Pinpoint the cell where the given text exists, returning its (X, Y) midpoint coordinate. 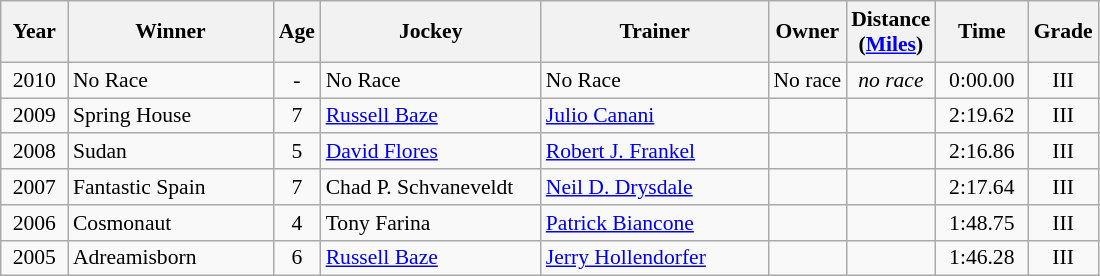
1:48.75 (982, 223)
6 (297, 258)
Robert J. Frankel (655, 152)
2007 (34, 187)
Chad P. Schvaneveldt (431, 187)
Neil D. Drysdale (655, 187)
Tony Farina (431, 223)
4 (297, 223)
Cosmonaut (170, 223)
David Flores (431, 152)
Fantastic Spain (170, 187)
Sudan (170, 152)
2005 (34, 258)
Owner (807, 32)
No race (807, 80)
Jockey (431, 32)
Age (297, 32)
Grade (1063, 32)
Adreamisborn (170, 258)
- (297, 80)
Patrick Biancone (655, 223)
Jerry Hollendorfer (655, 258)
2010 (34, 80)
Winner (170, 32)
2:16.86 (982, 152)
Julio Canani (655, 116)
Spring House (170, 116)
no race (890, 80)
2008 (34, 152)
2009 (34, 116)
1:46.28 (982, 258)
2:17.64 (982, 187)
2006 (34, 223)
0:00.00 (982, 80)
5 (297, 152)
Year (34, 32)
2:19.62 (982, 116)
Time (982, 32)
Distance (Miles) (890, 32)
Trainer (655, 32)
